Output the (x, y) coordinate of the center of the cell containing the given text.  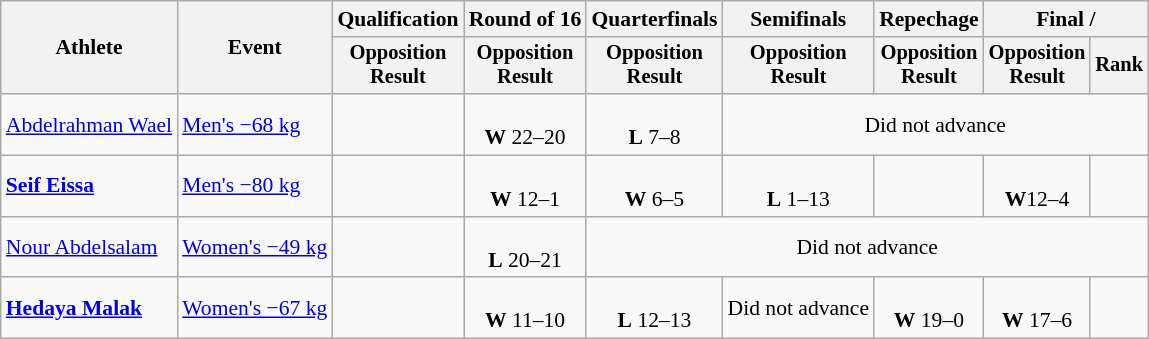
Round of 16 (526, 19)
W 19–0 (929, 308)
W 12–1 (526, 186)
Abdelrahman Wael (89, 124)
W 6–5 (654, 186)
L 1–13 (799, 186)
L 7–8 (654, 124)
Women's −67 kg (254, 308)
L 12–13 (654, 308)
Final / (1066, 19)
Seif Eissa (89, 186)
W12–4 (1038, 186)
Women's −49 kg (254, 248)
Qualification (398, 19)
Men's −68 kg (254, 124)
Quarterfinals (654, 19)
L 20–21 (526, 248)
W 17–6 (1038, 308)
W 22–20 (526, 124)
Semifinals (799, 19)
Rank (1119, 66)
Men's −80 kg (254, 186)
Hedaya Malak (89, 308)
Nour Abdelsalam (89, 248)
Athlete (89, 48)
Event (254, 48)
W 11–10 (526, 308)
Repechage (929, 19)
